Provide the (X, Y) coordinate of the cell's center where the given text is located.  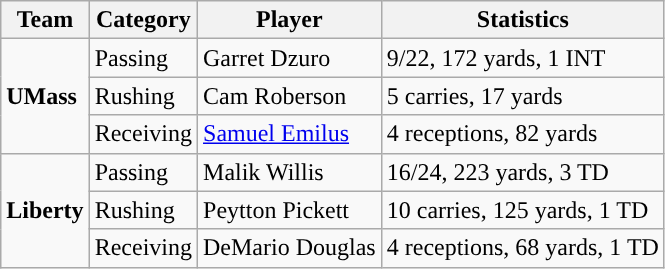
Category (143, 20)
5 carries, 17 yards (522, 96)
9/22, 172 yards, 1 INT (522, 58)
Team (45, 20)
10 carries, 125 yards, 1 TD (522, 210)
16/24, 223 yards, 3 TD (522, 172)
Liberty (45, 210)
DeMario Douglas (290, 248)
Peytton Pickett (290, 210)
4 receptions, 68 yards, 1 TD (522, 248)
Cam Roberson (290, 96)
4 receptions, 82 yards (522, 134)
Garret Dzuro (290, 58)
Statistics (522, 20)
Malik Willis (290, 172)
Samuel Emilus (290, 134)
Player (290, 20)
UMass (45, 96)
